Output the [X, Y] coordinate of the center of the cell containing the given text.  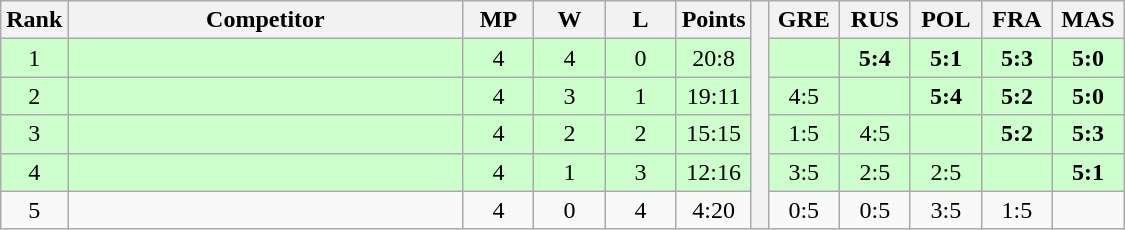
MAS [1088, 20]
15:15 [714, 134]
4:20 [714, 210]
FRA [1016, 20]
MP [498, 20]
Competitor [266, 20]
W [570, 20]
20:8 [714, 58]
12:16 [714, 172]
5 [34, 210]
Rank [34, 20]
L [640, 20]
GRE [804, 20]
Points [714, 20]
RUS [874, 20]
19:11 [714, 96]
POL [946, 20]
